Return [X, Y] of the center of cell containing provided text 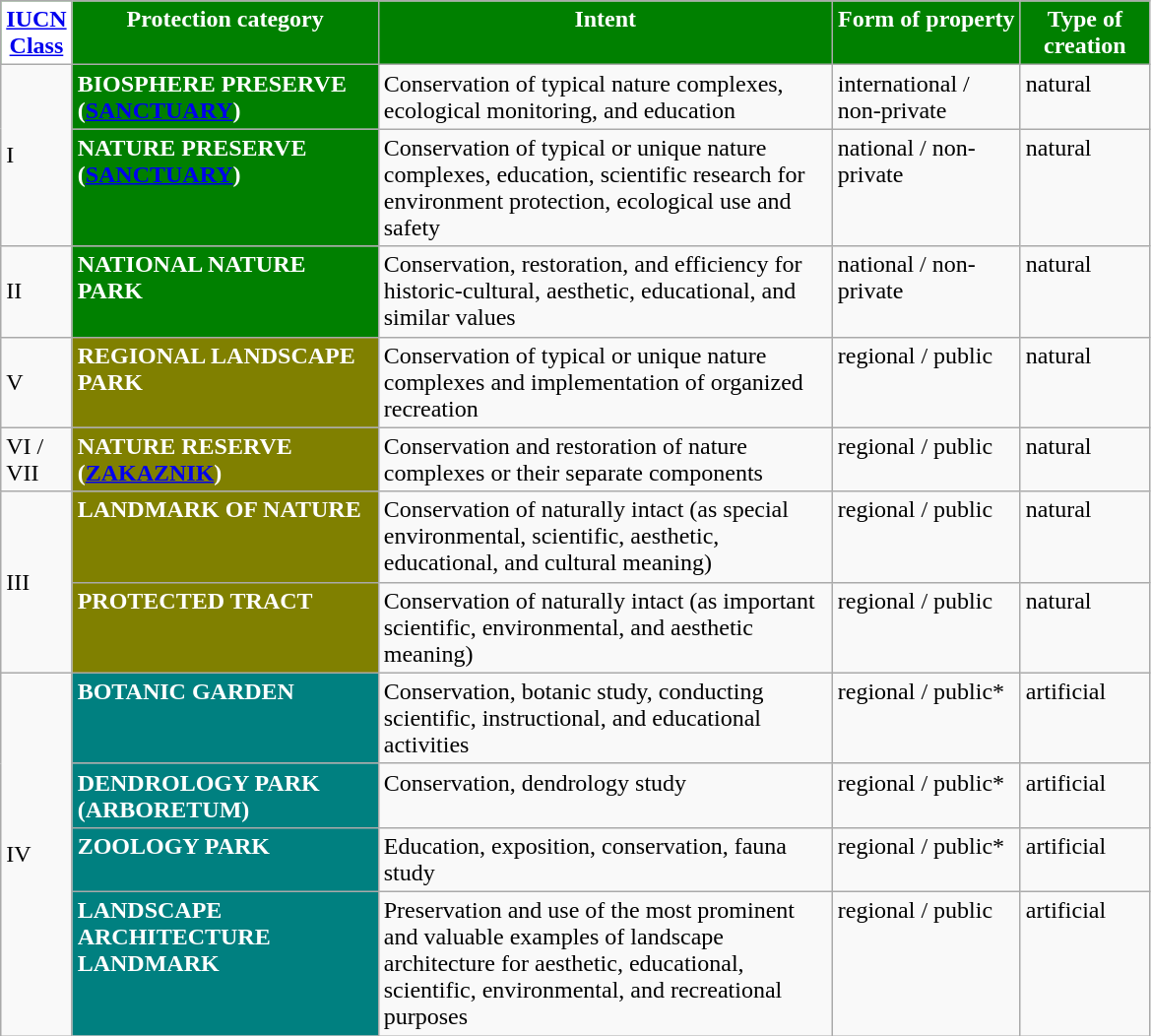
IUCN Class [36, 33]
NATURE PRESERVE (SANCTUARY) [224, 187]
Conservation of naturally intact (as special environmental, scientific, aesthetic, educational, and cultural meaning) [605, 537]
I [36, 156]
DENDROLOGY PARK (ARBORETUM) [224, 796]
Conservation, restoration, and efficiency for historic-cultural, aesthetic, educational, and similar values [605, 291]
Conservation of typical or unique nature complexes and implementation of organized recreation [605, 382]
V [36, 382]
REGIONAL LANDSCAPE PARK [224, 382]
Conservation, dendrology study [605, 796]
NATIONAL NATURE PARK [224, 291]
II [36, 291]
Conservation of naturally intact (as important scientific, environmental, and aesthetic meaning) [605, 627]
LANDMARK OF NATURE [224, 537]
Education, exposition, conservation, fauna study [605, 859]
Intent [605, 33]
III [36, 582]
LANDSCAPE ARCHITECTURE LANDMARK [224, 963]
Conservation, botanic study, conducting scientific, instructional, and educational activities [605, 718]
Conservation of typical nature complexes, ecological monitoring, and education [605, 97]
VI / VII [36, 459]
NATURE RESERVE (ZAKAZNIK) [224, 459]
international / non-private [926, 97]
BOTANIC GARDEN [224, 718]
Type of creation [1085, 33]
BIOSPHERE PRESERVE (SANCTUARY) [224, 97]
Conservation of typical or unique nature complexes, education, scientific research for environment protection, ecological use and safety [605, 187]
Protection category [224, 33]
PROTECTED TRACT [224, 627]
ZOOLOGY PARK [224, 859]
Conservation and restoration of nature complexes or their separate components [605, 459]
IV [36, 854]
Form of property [926, 33]
